Pinpoint the cell where the given text exists, returning its (x, y) midpoint coordinate. 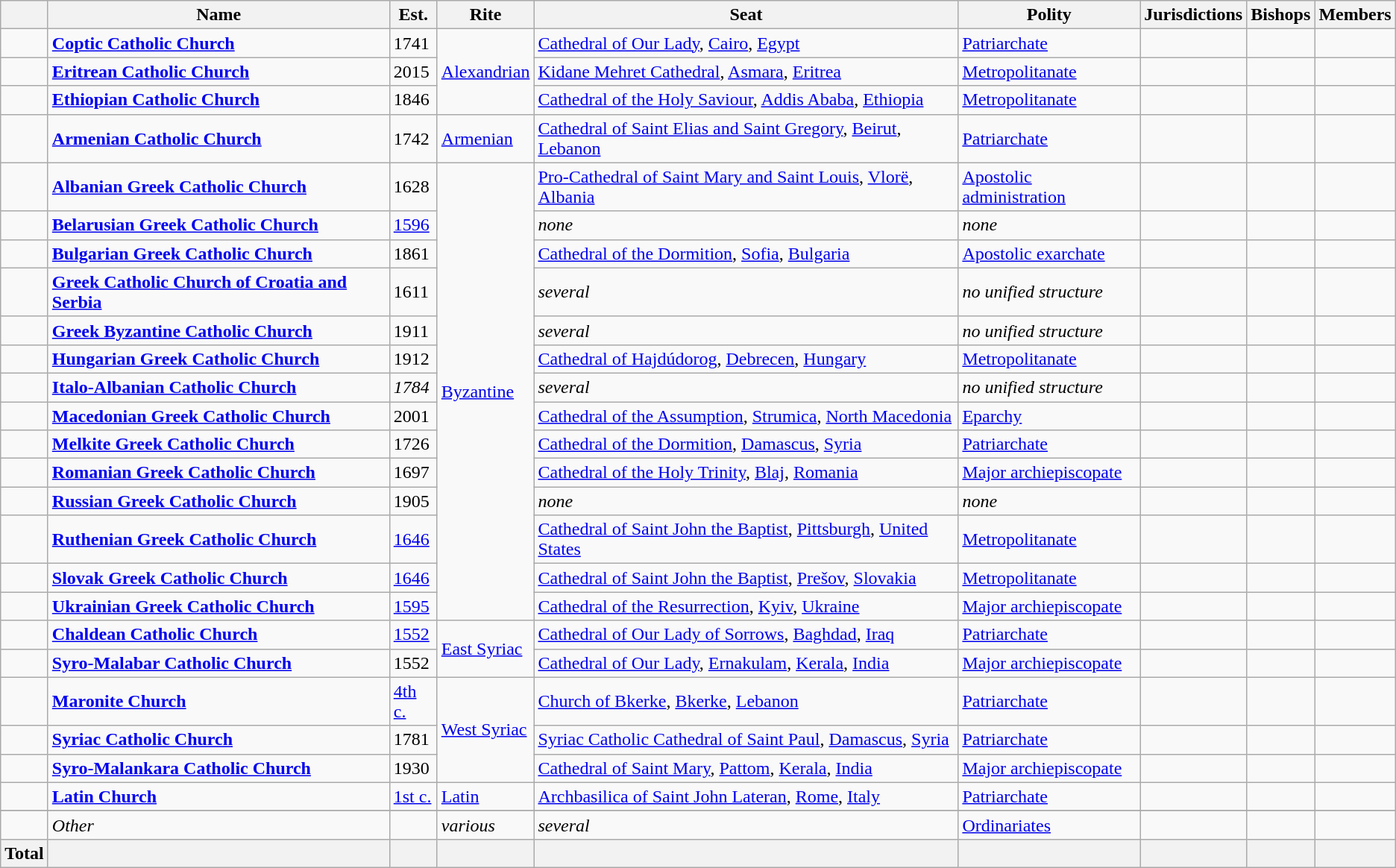
Apostolic administration (1049, 186)
Est. (413, 15)
Members (1355, 15)
Cathedral of Saint John the Baptist, Prešov, Slovakia (746, 578)
Greek Catholic Church of Croatia and Serbia (218, 292)
Eparchy (1049, 415)
Cathedral of the Resurrection, Kyiv, Ukraine (746, 606)
Total (25, 853)
Slovak Greek Catholic Church (218, 578)
2001 (413, 415)
Syriac Catholic Church (218, 740)
Romanian Greek Catholic Church (218, 473)
Belarusian Greek Catholic Church (218, 225)
Cathedral of the Assumption, Strumica, North Macedonia (746, 415)
Kidane Mehret Cathedral, Asmara, Eritrea (746, 72)
Cathedral of the Dormition, Damascus, Syria (746, 444)
1846 (413, 100)
Greek Byzantine Catholic Church (218, 330)
Macedonian Greek Catholic Church (218, 415)
Apostolic exarchate (1049, 254)
Hungarian Greek Catholic Church (218, 359)
1784 (413, 387)
1697 (413, 473)
Bulgarian Greek Catholic Church (218, 254)
Melkite Greek Catholic Church (218, 444)
Cathedral of the Holy Saviour, Addis Ababa, Ethiopia (746, 100)
Pro-Cathedral of Saint Mary and Saint Louis, Vlorë, Albania (746, 186)
1595 (413, 606)
Latin (485, 796)
Cathedral of Saint Elias and Saint Gregory, Beirut, Lebanon (746, 139)
Cathedral of Saint Mary, Pattom, Kerala, India (746, 768)
Byzantine (485, 391)
Syro-Malabar Catholic Church (218, 663)
1741 (413, 43)
Cathedral of Our Lady of Sorrows, Baghdad, Iraq (746, 635)
Jurisdictions (1193, 15)
1912 (413, 359)
Maronite Church (218, 701)
Archbasilica of Saint John Lateran, Rome, Italy (746, 796)
Armenian Catholic Church (218, 139)
Ruthenian Greek Catholic Church (218, 540)
Bishops (1281, 15)
Albanian Greek Catholic Church (218, 186)
1861 (413, 254)
Ordinariates (1049, 825)
Polity (1049, 15)
Cathedral of Our Lady, Ernakulam, Kerala, India (746, 663)
Ethiopian Catholic Church (218, 100)
2015 (413, 72)
1611 (413, 292)
Seat (746, 15)
Eritrean Catholic Church (218, 72)
1726 (413, 444)
Latin Church (218, 796)
Cathedral of the Dormition, Sofia, Bulgaria (746, 254)
East Syriac (485, 649)
Coptic Catholic Church (218, 43)
various (485, 825)
1781 (413, 740)
Ukrainian Greek Catholic Church (218, 606)
1930 (413, 768)
4th c. (413, 701)
Church of Bkerke, Bkerke, Lebanon (746, 701)
Cathedral of the Holy Trinity, Blaj, Romania (746, 473)
Cathedral of Hajdúdorog, Debrecen, Hungary (746, 359)
Rite (485, 15)
Syro-Malankara Catholic Church (218, 768)
West Syriac (485, 729)
1628 (413, 186)
Cathedral of Saint John the Baptist, Pittsburgh, United States (746, 540)
Cathedral of Our Lady, Cairo, Egypt (746, 43)
Other (218, 825)
Armenian (485, 139)
1905 (413, 501)
Italo-Albanian Catholic Church (218, 387)
1742 (413, 139)
Russian Greek Catholic Church (218, 501)
1st c. (413, 796)
1911 (413, 330)
Chaldean Catholic Church (218, 635)
1596 (413, 225)
Alexandrian (485, 72)
Name (218, 15)
Syriac Catholic Cathedral of Saint Paul, Damascus, Syria (746, 740)
